Search for the cell housing the specified text and yield its (x, y) center coordinate. 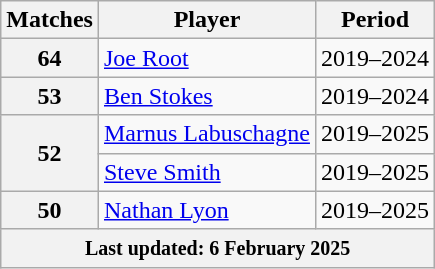
64 (50, 58)
Steve Smith (206, 172)
Matches (50, 20)
Player (206, 20)
52 (50, 153)
Joe Root (206, 58)
Nathan Lyon (206, 210)
Marnus Labuschagne (206, 134)
50 (50, 210)
Ben Stokes (206, 96)
53 (50, 96)
Last updated: 6 February 2025 (218, 248)
Period (374, 20)
